Determine the (X, Y) coordinate at the center of the cell enclosing the given text.  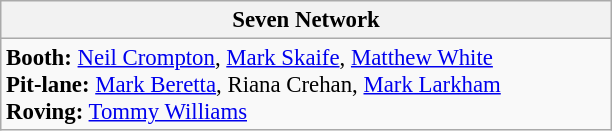
Seven Network (306, 20)
Booth: Neil Crompton, Mark Skaife, Matthew WhitePit-lane: Mark Beretta, Riana Crehan, Mark LarkhamRoving: Tommy Williams (306, 85)
